From the cell containing the given text, extract its center point as (X, Y) coordinate. 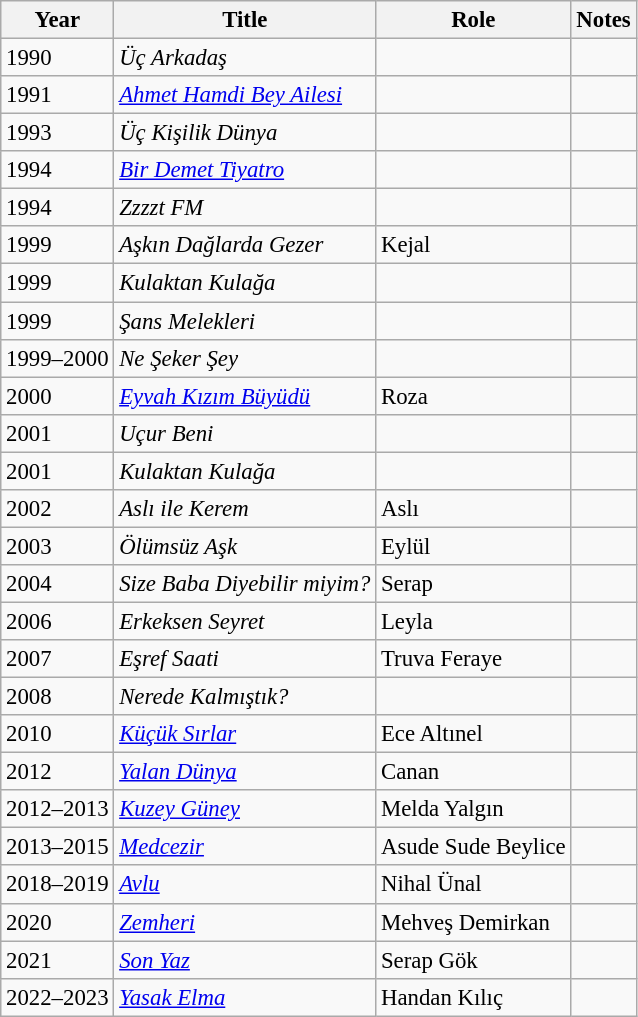
Aslı ile Kerem (245, 509)
Avlu (245, 885)
Year (58, 20)
2021 (58, 960)
Ece Altınel (474, 734)
2002 (58, 509)
Title (245, 20)
Medcezir (245, 847)
Aşkın Dağlarda Gezer (245, 245)
Notes (604, 20)
Zemheri (245, 922)
2012 (58, 772)
2020 (58, 922)
Son Yaz (245, 960)
Ne Şeker Şey (245, 358)
Yalan Dünya (245, 772)
1990 (58, 58)
Aslı (474, 509)
Melda Yalgın (474, 809)
Truva Feraye (474, 659)
Serap (474, 584)
Roza (474, 396)
Role (474, 20)
Kejal (474, 245)
Nerede Kalmıştık? (245, 697)
2007 (58, 659)
Asude Sude Beylice (474, 847)
1993 (58, 133)
2003 (58, 546)
Erkeksen Seyret (245, 621)
Nihal Ünal (474, 885)
2018–2019 (58, 885)
2010 (58, 734)
2013–2015 (58, 847)
Serap Gök (474, 960)
Ölümsüz Aşk (245, 546)
Leyla (474, 621)
Üç Arkadaş (245, 58)
Handan Kılıç (474, 997)
Ahmet Hamdi Bey Ailesi (245, 95)
Kuzey Güney (245, 809)
Eşref Saati (245, 659)
Küçük Sırlar (245, 734)
Zzzzt FM (245, 208)
Bir Demet Tiyatro (245, 170)
1991 (58, 95)
2006 (58, 621)
Yasak Elma (245, 997)
Uçur Beni (245, 433)
Size Baba Diyebilir miyim? (245, 584)
2008 (58, 697)
2000 (58, 396)
Mehveş Demirkan (474, 922)
2022–2023 (58, 997)
2004 (58, 584)
Üç Kişilik Dünya (245, 133)
1999–2000 (58, 358)
Canan (474, 772)
2012–2013 (58, 809)
Eyvah Kızım Büyüdü (245, 396)
Şans Melekleri (245, 321)
Eylül (474, 546)
